Return the (X, Y) coordinate for the center point of the cell that contains the specified text.  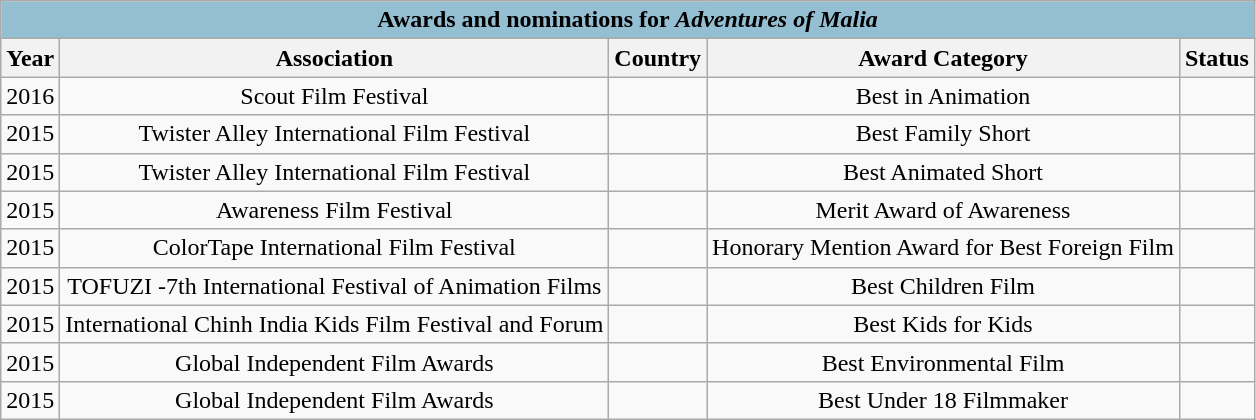
Awareness Film Festival (334, 210)
Best Animated Short (944, 172)
Best Kids for Kids (944, 324)
Awards and nominations for Adventures of Malia (628, 20)
Scout Film Festival (334, 96)
Best in Animation (944, 96)
Best Family Short (944, 134)
Best Under 18 Filmmaker (944, 400)
Honorary Mention Award for Best Foreign Film (944, 248)
Award Category (944, 58)
TOFUZI -7th International Festival of Animation Films (334, 286)
Status (1216, 58)
Best Environmental Film (944, 362)
2016 (30, 96)
Merit Award of Awareness (944, 210)
International Chinh India Kids Film Festival and Forum (334, 324)
Country (658, 58)
Year (30, 58)
Best Children Film (944, 286)
ColorTape International Film Festival (334, 248)
Association (334, 58)
